For the text-containing cell, return its midpoint in (X, Y) coordinate format. 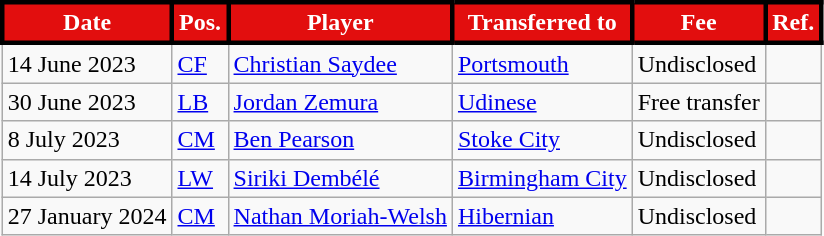
Portsmouth (542, 63)
Free transfer (698, 102)
Player (340, 22)
Siriki Dembélé (340, 178)
Nathan Moriah-Welsh (340, 216)
14 July 2023 (87, 178)
Ben Pearson (340, 140)
LB (200, 102)
Udinese (542, 102)
Fee (698, 22)
Date (87, 22)
Ref. (793, 22)
Pos. (200, 22)
30 June 2023 (87, 102)
Stoke City (542, 140)
CF (200, 63)
Transferred to (542, 22)
Jordan Zemura (340, 102)
8 July 2023 (87, 140)
Hibernian (542, 216)
Birmingham City (542, 178)
Christian Saydee (340, 63)
14 June 2023 (87, 63)
27 January 2024 (87, 216)
LW (200, 178)
